For the text-containing cell, return its midpoint in [X, Y] coordinate format. 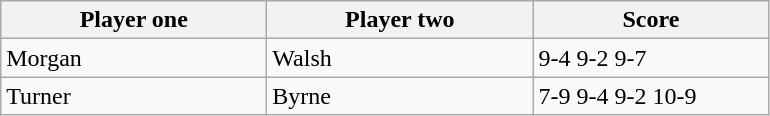
Score [651, 20]
Byrne [400, 96]
9-4 9-2 9-7 [651, 58]
Morgan [134, 58]
Player two [400, 20]
Player one [134, 20]
Walsh [400, 58]
Turner [134, 96]
7-9 9-4 9-2 10-9 [651, 96]
